For the text-containing cell, return its midpoint in [x, y] coordinate format. 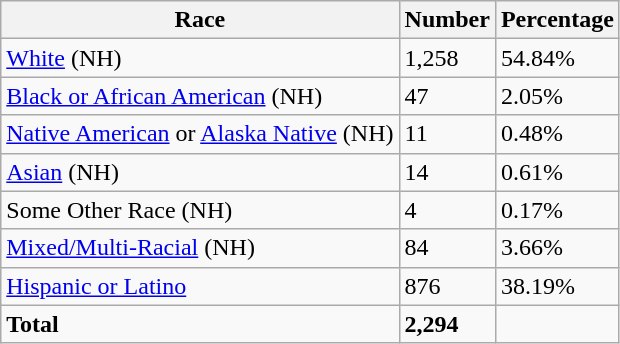
Native American or Alaska Native (NH) [200, 134]
White (NH) [200, 58]
54.84% [557, 58]
0.48% [557, 134]
2.05% [557, 96]
Number [447, 20]
Total [200, 324]
38.19% [557, 286]
4 [447, 210]
11 [447, 134]
Black or African American (NH) [200, 96]
Race [200, 20]
2,294 [447, 324]
84 [447, 248]
Percentage [557, 20]
876 [447, 286]
14 [447, 172]
Hispanic or Latino [200, 286]
0.61% [557, 172]
Asian (NH) [200, 172]
1,258 [447, 58]
47 [447, 96]
Some Other Race (NH) [200, 210]
0.17% [557, 210]
3.66% [557, 248]
Mixed/Multi-Racial (NH) [200, 248]
